Provide the (x, y) coordinate of the cell's center where the given text is located.  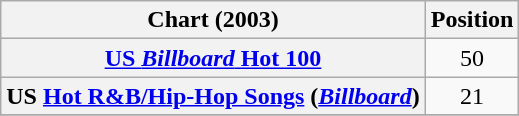
21 (472, 96)
Chart (2003) (213, 20)
50 (472, 58)
US Billboard Hot 100 (213, 58)
Position (472, 20)
US Hot R&B/Hip-Hop Songs (Billboard) (213, 96)
